Search for the cell housing the specified text and yield its (x, y) center coordinate. 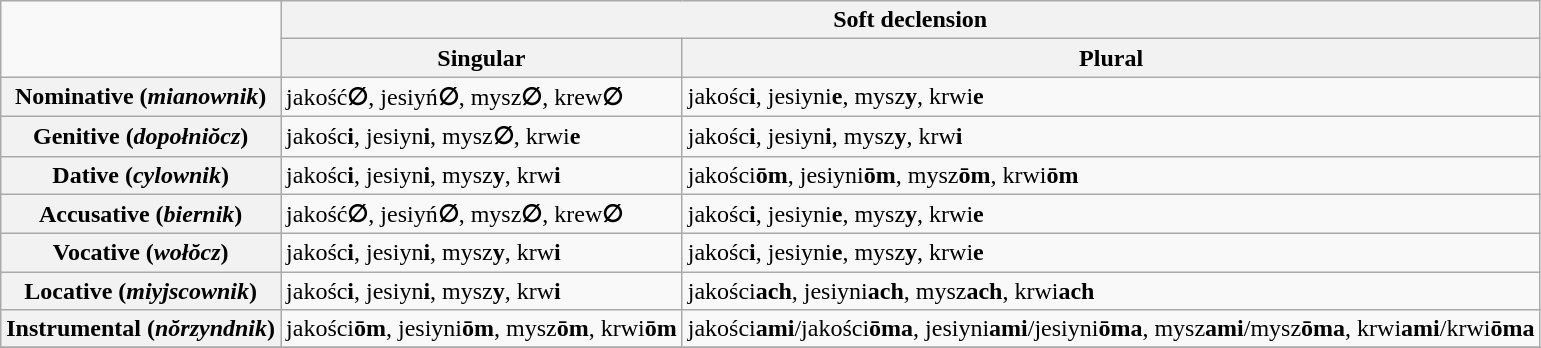
jakościach, jesiyniach, myszach, krwiach (1111, 291)
Genitive (dopołniŏcz) (141, 136)
Nominative (mianownik) (141, 97)
Instrumental (nŏrzyndnik) (141, 329)
Dative (cylownik) (141, 175)
jakościami/jakościōma, jesiyniami/jesiyniōma, myszami/myszōma, krwiami/krwiōma (1111, 329)
Plural (1111, 58)
Accusative (biernik) (141, 214)
Singular (482, 58)
Vocative (wołŏcz) (141, 253)
Locative (miyjscownik) (141, 291)
Soft declension (910, 20)
jakości, jesiyni, mysz∅, krwie (482, 136)
